Identify which cell holds the provided text, then report its (x, y) central coordinate. 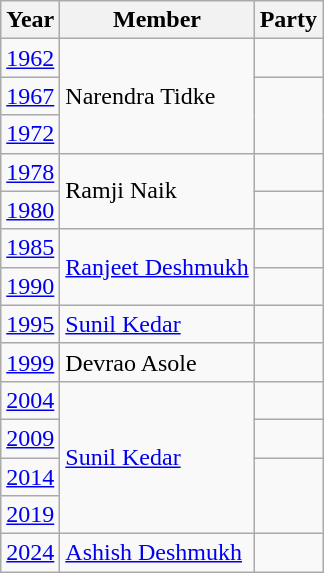
1995 (30, 324)
Member (157, 20)
2004 (30, 400)
Devrao Asole (157, 362)
Party (288, 20)
2019 (30, 515)
Ashish Deshmukh (157, 553)
2009 (30, 438)
1978 (30, 172)
1999 (30, 362)
Year (30, 20)
Ranjeet Deshmukh (157, 267)
1980 (30, 210)
1962 (30, 58)
1985 (30, 248)
2024 (30, 553)
1990 (30, 286)
Ramji Naik (157, 191)
1972 (30, 134)
1967 (30, 96)
Narendra Tidke (157, 96)
2014 (30, 477)
